For the text-containing cell, return its midpoint in [X, Y] coordinate format. 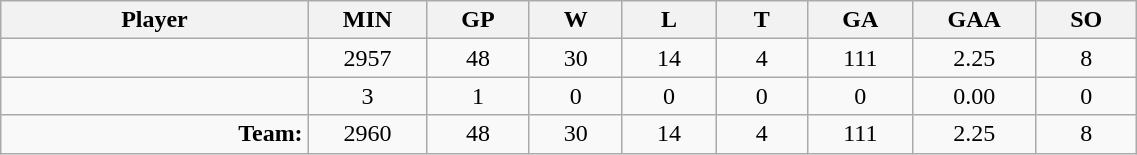
GA [860, 20]
MIN [368, 20]
GP [478, 20]
GAA [974, 20]
1 [478, 96]
T [762, 20]
0.00 [974, 96]
3 [368, 96]
Player [154, 20]
Team: [154, 134]
2960 [368, 134]
W [576, 20]
2957 [368, 58]
SO [1086, 20]
L [668, 20]
